Pinpoint the cell where the given text exists, returning its (X, Y) midpoint coordinate. 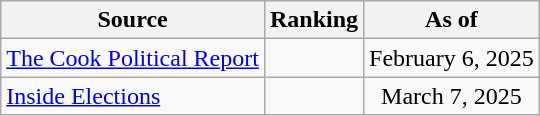
Inside Elections (133, 96)
The Cook Political Report (133, 58)
Source (133, 20)
February 6, 2025 (452, 58)
As of (452, 20)
March 7, 2025 (452, 96)
Ranking (314, 20)
